Pinpoint the cell where the given text exists, returning its [X, Y] midpoint coordinate. 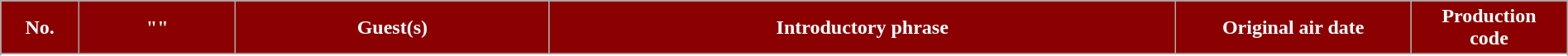
Original air date [1293, 28]
Guest(s) [392, 28]
Introductory phrase [863, 28]
No. [40, 28]
"" [157, 28]
Production code [1489, 28]
